Determine the (x, y) coordinate at the center of the cell enclosing the given text.  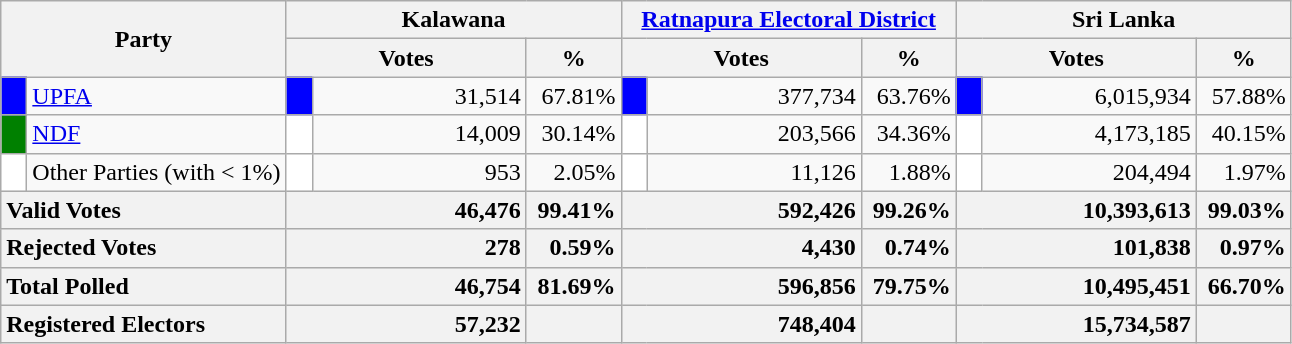
6,015,934 (1089, 96)
0.97% (1244, 248)
UPFA (156, 96)
Other Parties (with < 1%) (156, 172)
57,232 (406, 324)
Party (144, 39)
101,838 (1076, 248)
46,476 (406, 210)
57.88% (1244, 96)
377,734 (754, 96)
30.14% (574, 134)
Ratnapura Electoral District (788, 20)
10,393,613 (1076, 210)
67.81% (574, 96)
63.76% (908, 96)
NDF (156, 134)
15,734,587 (1076, 324)
1.97% (1244, 172)
79.75% (908, 286)
10,495,451 (1076, 286)
4,173,185 (1089, 134)
0.74% (908, 248)
46,754 (406, 286)
Kalawana (454, 20)
99.03% (1244, 210)
11,126 (754, 172)
81.69% (574, 286)
Rejected Votes (144, 248)
0.59% (574, 248)
596,856 (741, 286)
Valid Votes (144, 210)
40.15% (1244, 134)
4,430 (741, 248)
Registered Electors (144, 324)
953 (419, 172)
Sri Lanka (1124, 20)
748,404 (741, 324)
1.88% (908, 172)
203,566 (754, 134)
278 (406, 248)
99.41% (574, 210)
34.36% (908, 134)
592,426 (741, 210)
31,514 (419, 96)
66.70% (1244, 286)
14,009 (419, 134)
2.05% (574, 172)
99.26% (908, 210)
204,494 (1089, 172)
Total Polled (144, 286)
